Search for the cell housing the specified text and yield its (x, y) center coordinate. 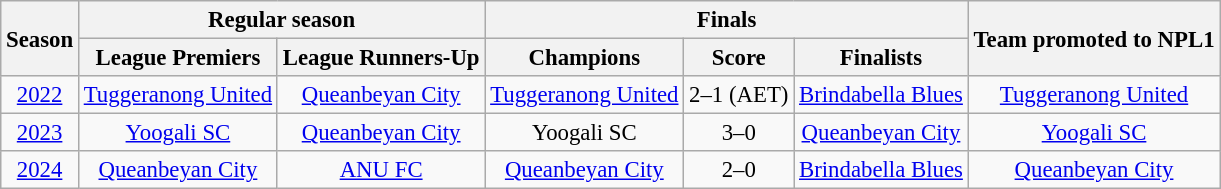
2022 (40, 95)
Finalists (881, 58)
2–1 (AET) (739, 95)
2–0 (739, 170)
Team promoted to NPL1 (1094, 38)
Score (739, 58)
ANU FC (380, 170)
League Runners-Up (380, 58)
2023 (40, 133)
Finals (726, 20)
Champions (584, 58)
League Premiers (178, 58)
Season (40, 38)
2024 (40, 170)
3–0 (739, 133)
Regular season (281, 20)
